Provide the (x, y) coordinate of the cell's center where the given text is located.  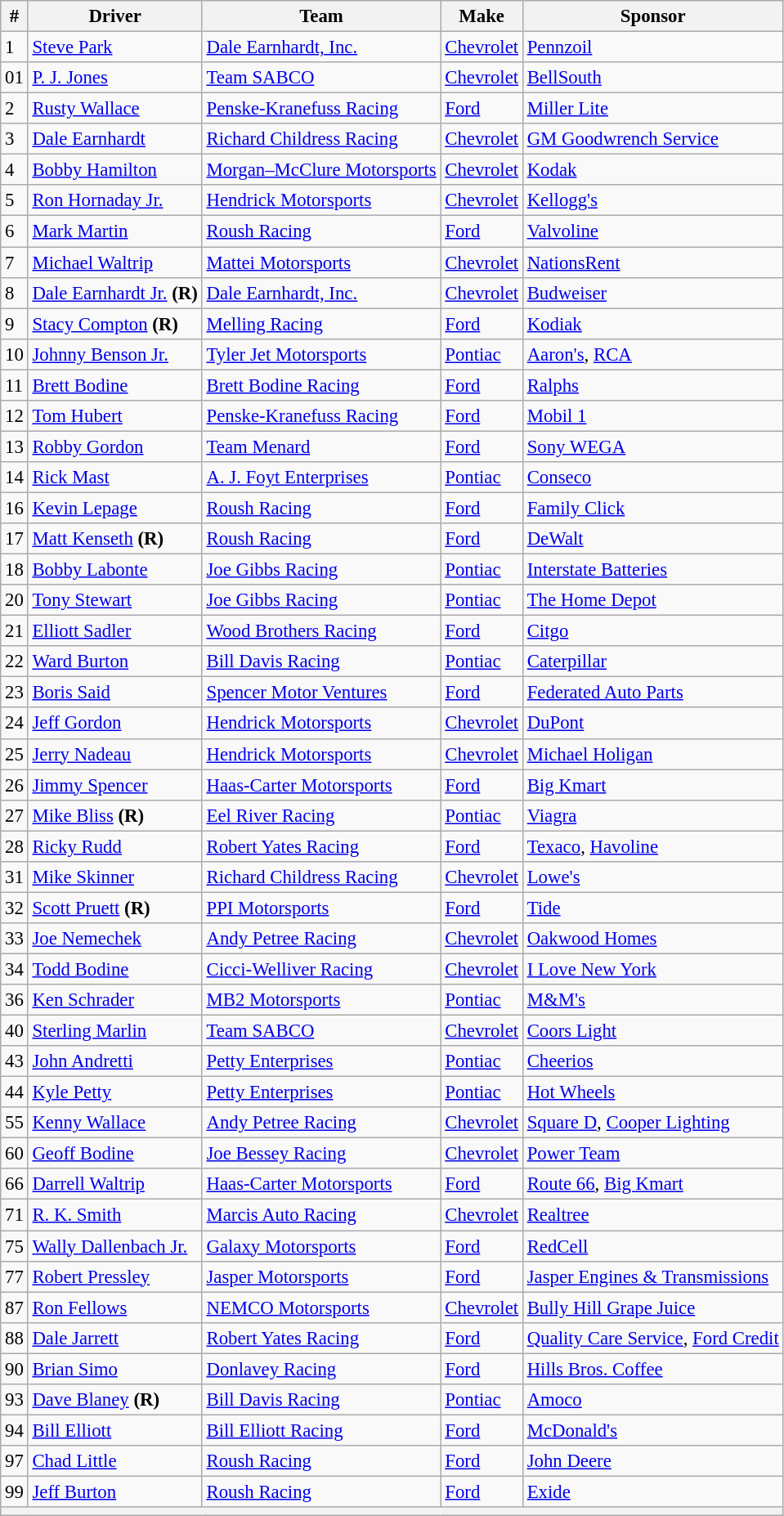
97 (15, 1461)
DuPont (652, 724)
Tide (652, 908)
Kevin Lepage (114, 508)
Mike Bliss (R) (114, 815)
Big Kmart (652, 785)
Federated Auto Parts (652, 693)
Exide (652, 1491)
23 (15, 693)
Viagra (652, 815)
1 (15, 47)
Dale Earnhardt Jr. (R) (114, 293)
Bobby Hamilton (114, 170)
Lowe's (652, 877)
Elliott Sadler (114, 631)
77 (15, 1276)
36 (15, 1000)
Kodiak (652, 324)
Ricky Rudd (114, 846)
Geoff Bodine (114, 1154)
7 (15, 262)
Bill Elliott (114, 1430)
Todd Bodine (114, 969)
Budweiser (652, 293)
3 (15, 139)
Dave Blaney (R) (114, 1400)
Jeff Gordon (114, 724)
Hot Wheels (652, 1092)
Amoco (652, 1400)
MB2 Motorsports (321, 1000)
31 (15, 877)
Ron Fellows (114, 1307)
Oakwood Homes (652, 939)
Bill Elliott Racing (321, 1430)
94 (15, 1430)
Jimmy Spencer (114, 785)
P. J. Jones (114, 78)
Michael Holigan (652, 754)
Brett Bodine (114, 385)
Square D, Cooper Lighting (652, 1123)
Jeff Burton (114, 1491)
Mike Skinner (114, 877)
40 (15, 1031)
66 (15, 1185)
Scott Pruett (R) (114, 908)
The Home Depot (652, 600)
Joe Nemechek (114, 939)
32 (15, 908)
88 (15, 1338)
75 (15, 1246)
Donlavey Racing (321, 1369)
Cicci-Welliver Racing (321, 969)
Wally Dallenbach Jr. (114, 1246)
01 (15, 78)
John Andretti (114, 1061)
28 (15, 846)
Steve Park (114, 47)
M&M's (652, 1000)
Jasper Engines & Transmissions (652, 1276)
Dale Earnhardt (114, 139)
18 (15, 570)
Interstate Batteries (652, 570)
24 (15, 724)
Sony WEGA (652, 446)
2 (15, 109)
Bully Hill Grape Juice (652, 1307)
44 (15, 1092)
26 (15, 785)
Coors Light (652, 1031)
Mobil 1 (652, 416)
Rick Mast (114, 478)
McDonald's (652, 1430)
Pennzoil (652, 47)
6 (15, 231)
25 (15, 754)
GM Goodwrench Service (652, 139)
Wood Brothers Racing (321, 631)
Miller Lite (652, 109)
Tom Hubert (114, 416)
Brian Simo (114, 1369)
R. K. Smith (114, 1215)
Make (482, 16)
BellSouth (652, 78)
Robby Gordon (114, 446)
99 (15, 1491)
Jerry Nadeau (114, 754)
5 (15, 200)
Power Team (652, 1154)
Citgo (652, 631)
Marcis Auto Racing (321, 1215)
Quality Care Service, Ford Credit (652, 1338)
Joe Bessey Racing (321, 1154)
Bobby Labonte (114, 570)
Chad Little (114, 1461)
NationsRent (652, 262)
Kellogg's (652, 200)
60 (15, 1154)
Kyle Petty (114, 1092)
Ralphs (652, 385)
Stacy Compton (R) (114, 324)
14 (15, 478)
Rusty Wallace (114, 109)
55 (15, 1123)
Jasper Motorsports (321, 1276)
Mattei Motorsports (321, 262)
11 (15, 385)
33 (15, 939)
71 (15, 1215)
NEMCO Motorsports (321, 1307)
Melling Racing (321, 324)
90 (15, 1369)
93 (15, 1400)
Boris Said (114, 693)
Team (321, 16)
Ken Schrader (114, 1000)
RedCell (652, 1246)
Texaco, Havoline (652, 846)
DeWalt (652, 539)
Darrell Waltrip (114, 1185)
Johnny Benson Jr. (114, 354)
10 (15, 354)
Mark Martin (114, 231)
A. J. Foyt Enterprises (321, 478)
12 (15, 416)
Spencer Motor Ventures (321, 693)
Driver (114, 16)
Ward Burton (114, 662)
Sterling Marlin (114, 1031)
9 (15, 324)
Galaxy Motorsports (321, 1246)
Cheerios (652, 1061)
Tyler Jet Motorsports (321, 354)
43 (15, 1061)
Family Click (652, 508)
17 (15, 539)
21 (15, 631)
Kenny Wallace (114, 1123)
Hills Bros. Coffee (652, 1369)
I Love New York (652, 969)
John Deere (652, 1461)
Route 66, Big Kmart (652, 1185)
Valvoline (652, 231)
Brett Bodine Racing (321, 385)
Ron Hornaday Jr. (114, 200)
Realtree (652, 1215)
22 (15, 662)
Conseco (652, 478)
Dale Jarrett (114, 1338)
8 (15, 293)
Robert Pressley (114, 1276)
Michael Waltrip (114, 262)
Team Menard (321, 446)
20 (15, 600)
13 (15, 446)
16 (15, 508)
Matt Kenseth (R) (114, 539)
Caterpillar (652, 662)
PPI Motorsports (321, 908)
27 (15, 815)
4 (15, 170)
87 (15, 1307)
Sponsor (652, 16)
Tony Stewart (114, 600)
Eel River Racing (321, 815)
Morgan–McClure Motorsports (321, 170)
# (15, 16)
34 (15, 969)
Aaron's, RCA (652, 354)
Kodak (652, 170)
